Locate the cell with the specified text and output its (x, y) center coordinate. 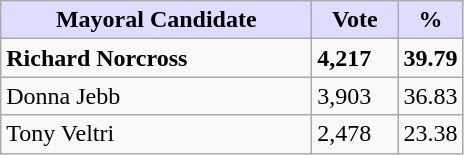
2,478 (355, 134)
39.79 (430, 58)
36.83 (430, 96)
Mayoral Candidate (156, 20)
Richard Norcross (156, 58)
3,903 (355, 96)
Vote (355, 20)
4,217 (355, 58)
Tony Veltri (156, 134)
23.38 (430, 134)
Donna Jebb (156, 96)
% (430, 20)
